Output the (X, Y) coordinate of the center of the cell containing the given text.  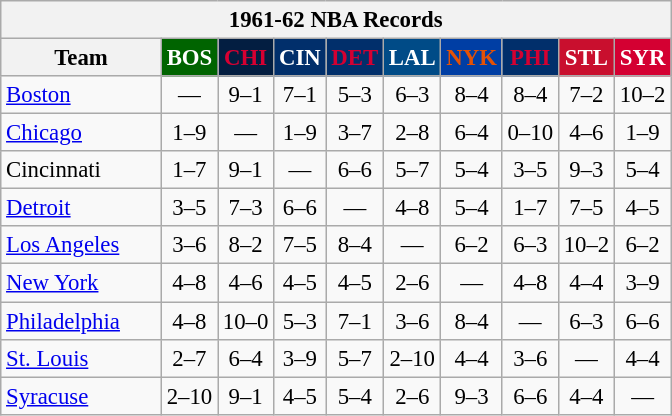
7–2 (586, 95)
Syracuse (82, 396)
LAL (412, 58)
3–7 (354, 133)
10–0 (246, 321)
DET (354, 58)
Los Angeles (82, 245)
Detroit (82, 208)
Cincinnati (82, 170)
0–10 (530, 133)
8–2 (246, 245)
Chicago (82, 133)
St. Louis (82, 358)
Team (82, 58)
SYR (642, 58)
STL (586, 58)
CIN (300, 58)
2–7 (189, 358)
2–8 (412, 133)
7–3 (246, 208)
PHI (530, 58)
New York (82, 283)
CHI (246, 58)
BOS (189, 58)
Philadelphia (82, 321)
Boston (82, 95)
1961-62 NBA Records (336, 20)
NYK (472, 58)
